Search for the cell housing the specified text and yield its [X, Y] center coordinate. 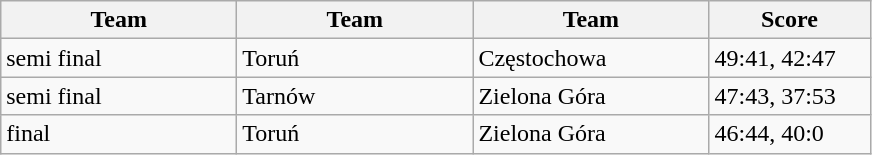
Częstochowa [591, 58]
47:43, 37:53 [790, 96]
49:41, 42:47 [790, 58]
final [119, 134]
Score [790, 20]
Tarnów [355, 96]
46:44, 40:0 [790, 134]
